Determine the (X, Y) coordinate at the center of the cell enclosing the given text.  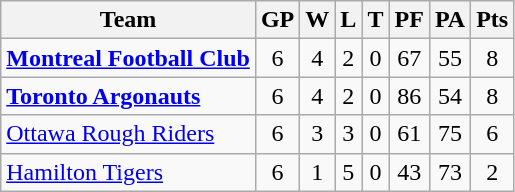
PF (409, 20)
T (376, 20)
Toronto Argonauts (128, 96)
5 (348, 172)
Pts (492, 20)
Ottawa Rough Riders (128, 134)
86 (409, 96)
GP (277, 20)
Hamilton Tigers (128, 172)
W (318, 20)
PA (450, 20)
67 (409, 58)
75 (450, 134)
1 (318, 172)
55 (450, 58)
73 (450, 172)
61 (409, 134)
L (348, 20)
54 (450, 96)
43 (409, 172)
Team (128, 20)
Montreal Football Club (128, 58)
